Provide the (x, y) coordinate of the cell's center where the given text is located.  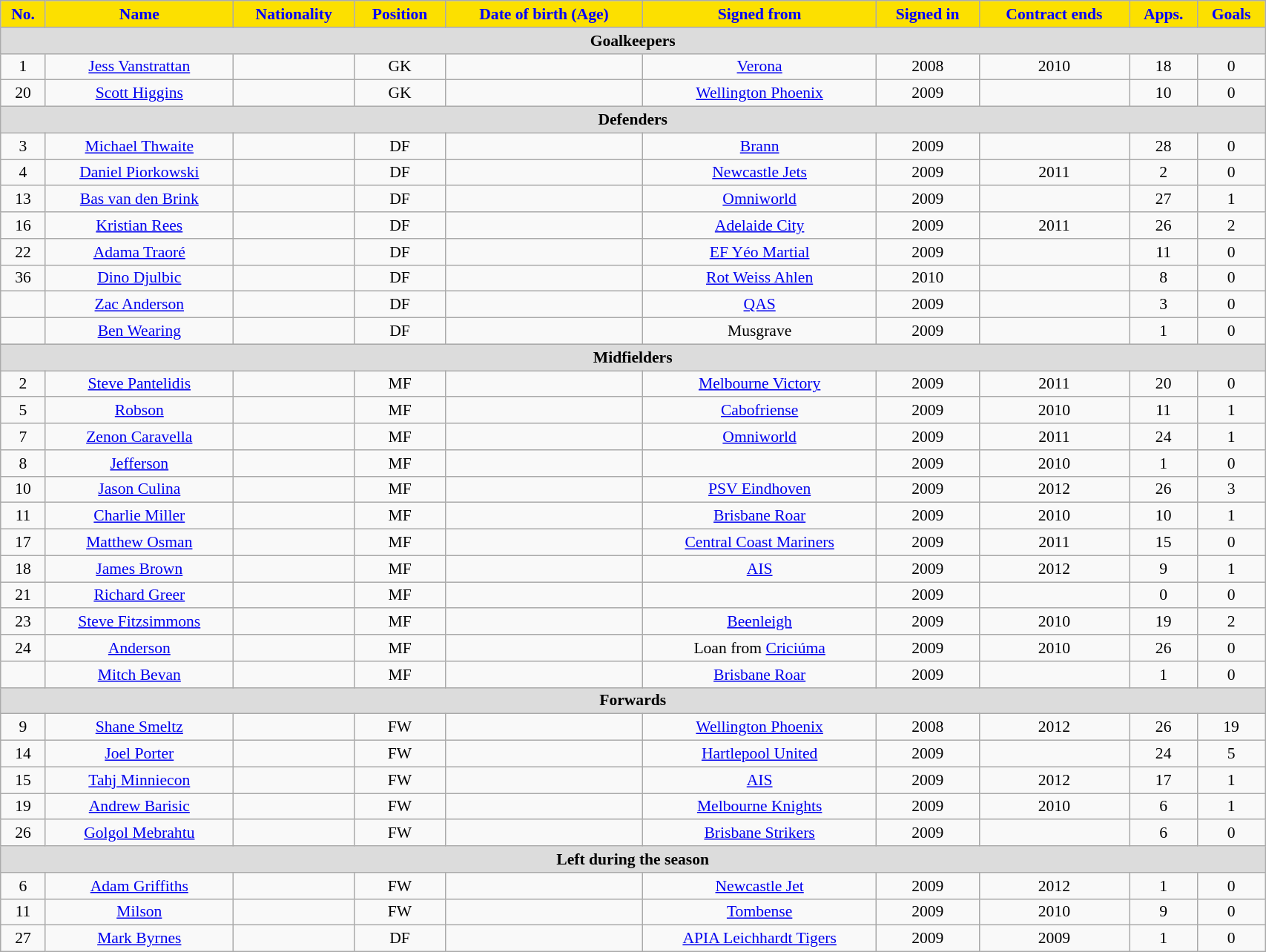
Newcastle Jet (759, 886)
Anderson (139, 648)
Musgrave (759, 331)
Steve Fitzsimmons (139, 622)
Bas van den Brink (139, 199)
Adama Traoré (139, 252)
Central Coast Mariners (759, 543)
Shane Smeltz (139, 727)
Brann (759, 146)
Beenleigh (759, 622)
Goals (1231, 14)
Left during the season (633, 859)
Matthew Osman (139, 543)
4 (24, 173)
Robson (139, 411)
Ben Wearing (139, 331)
Joel Porter (139, 754)
Position (400, 14)
Hartlepool United (759, 754)
Tahj Minniecon (139, 780)
Apps. (1164, 14)
Kristian Rees (139, 225)
Verona (759, 67)
22 (24, 252)
Mark Byrnes (139, 939)
Scott Higgins (139, 93)
Date of birth (Age) (544, 14)
28 (1164, 146)
Jefferson (139, 463)
16 (24, 225)
Golgol Mebrahtu (139, 833)
Signed from (759, 14)
EF Yéo Martial (759, 252)
14 (24, 754)
21 (24, 595)
Charlie Miller (139, 516)
Signed in (927, 14)
Rot Weiss Ahlen (759, 278)
James Brown (139, 569)
Michael Thwaite (139, 146)
Steve Pantelidis (139, 384)
Tombense (759, 912)
No. (24, 14)
Name (139, 14)
QAS (759, 305)
Zenon Caravella (139, 437)
PSV Eindhoven (759, 489)
36 (24, 278)
Midfielders (633, 357)
Mitch Bevan (139, 675)
Defenders (633, 120)
Contract ends (1055, 14)
Daniel Piorkowski (139, 173)
Jason Culina (139, 489)
Jess Vanstrattan (139, 67)
Adelaide City (759, 225)
Adam Griffiths (139, 886)
23 (24, 622)
Nationality (294, 14)
Zac Anderson (139, 305)
Newcastle Jets (759, 173)
Forwards (633, 701)
Richard Greer (139, 595)
7 (24, 437)
Goalkeepers (633, 41)
Melbourne Victory (759, 384)
Loan from Criciúma (759, 648)
Melbourne Knights (759, 807)
Milson (139, 912)
Brisbane Strikers (759, 833)
13 (24, 199)
APIA Leichhardt Tigers (759, 939)
Cabofriense (759, 411)
Andrew Barisic (139, 807)
Dino Djulbic (139, 278)
